Provide the [x, y] coordinate of the cell's center where the given text is located.  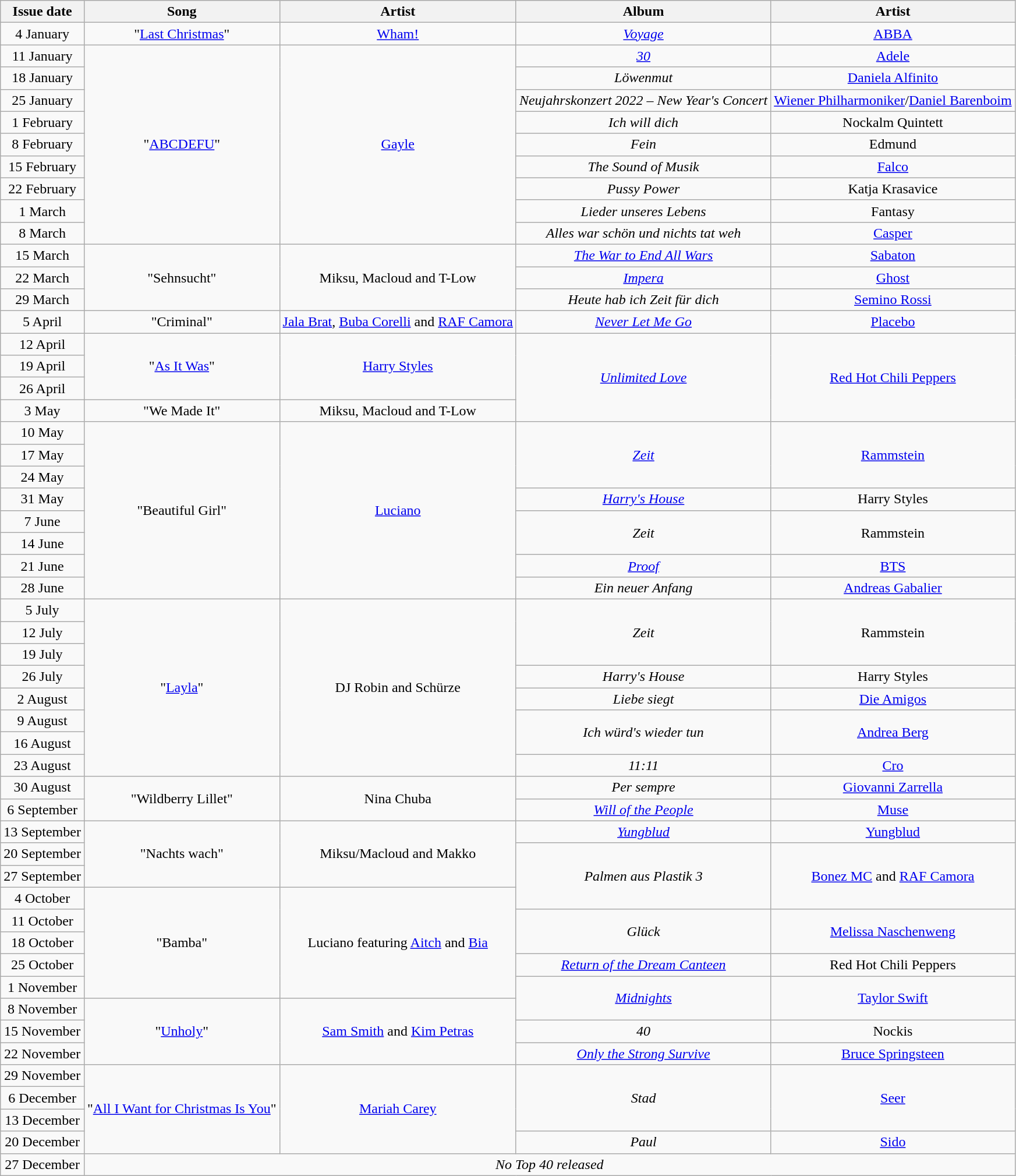
1 February [43, 122]
22 November [43, 1054]
10 May [43, 433]
Semino Rossi [893, 300]
12 April [43, 344]
Giovanni Zarrella [893, 787]
Andrea Berg [893, 732]
6 December [43, 1098]
Placebo [893, 322]
30 [643, 56]
3 May [43, 411]
Per sempre [643, 787]
30 August [43, 787]
9 August [43, 721]
The Sound of Musik [643, 167]
Luciano featuring Aitch and Bia [398, 942]
Proof [643, 566]
Pussy Power [643, 189]
13 September [43, 832]
26 April [43, 389]
Wiener Philharmoniker/Daniel Barenboim [893, 100]
Jala Brat, Buba Corelli and RAF Camora [398, 322]
1 March [43, 211]
2 August [43, 699]
Ich würd's wieder tun [643, 732]
"Unholy" [182, 1032]
40 [643, 1032]
25 October [43, 965]
Seer [893, 1098]
5 April [43, 322]
25 January [43, 100]
Fantasy [893, 211]
Palmen aus Plastik 3 [643, 876]
Voyage [643, 34]
Fein [643, 144]
Muse [893, 810]
Andreas Gabalier [893, 588]
Falco [893, 167]
No Top 40 released [550, 1164]
Adele [893, 56]
Mariah Carey [398, 1109]
Stad [643, 1098]
Paul [643, 1142]
"Bamba" [182, 942]
21 June [43, 566]
24 May [43, 477]
Ein neuer Anfang [643, 588]
29 March [43, 300]
Taylor Swift [893, 998]
14 June [43, 543]
"Last Christmas" [182, 34]
17 May [43, 455]
Miksu/Macloud and Makko [398, 854]
"Nachts wach" [182, 854]
Nockalm Quintett [893, 122]
19 July [43, 655]
Only the Strong Survive [643, 1054]
Issue date [43, 12]
11:11 [643, 765]
Sabaton [893, 255]
"Beautiful Girl" [182, 510]
19 April [43, 366]
15 November [43, 1032]
"We Made It" [182, 411]
20 December [43, 1142]
8 March [43, 233]
"As It Was" [182, 366]
Casper [893, 233]
22 February [43, 189]
Neujahrskonzert 2022 – New Year's Concert [643, 100]
Will of the People [643, 810]
31 May [43, 499]
13 December [43, 1120]
Unlimited Love [643, 377]
"Sehnsucht" [182, 277]
Ich will dich [643, 122]
27 September [43, 876]
Ghost [893, 278]
16 August [43, 743]
"ABCDEFU" [182, 144]
15 March [43, 255]
Lieder unseres Lebens [643, 211]
Wham! [398, 34]
7 June [43, 521]
Sam Smith and Kim Petras [398, 1032]
Return of the Dream Canteen [643, 965]
Never Let Me Go [643, 322]
22 March [43, 278]
1 November [43, 987]
29 November [43, 1076]
Heute hab ich Zeit für dich [643, 300]
Album [643, 12]
Bruce Springsteen [893, 1054]
Midnights [643, 998]
8 February [43, 144]
Löwenmut [643, 78]
Gayle [398, 144]
Nockis [893, 1032]
BTS [893, 566]
"Wildberry Lillet" [182, 799]
26 July [43, 677]
12 July [43, 632]
Nina Chuba [398, 799]
Glück [643, 931]
Luciano [398, 510]
4 January [43, 34]
4 October [43, 898]
11 January [43, 56]
Alles war schön und nichts tat weh [643, 233]
Bonez MC and RAF Camora [893, 876]
8 November [43, 1009]
27 December [43, 1164]
6 September [43, 810]
"Criminal" [182, 322]
Katja Krasavice [893, 189]
28 June [43, 588]
Cro [893, 765]
Sido [893, 1142]
ABBA [893, 34]
18 October [43, 942]
DJ Robin and Schürze [398, 687]
Song [182, 12]
"Layla" [182, 687]
The War to End All Wars [643, 255]
"All I Want for Christmas Is You" [182, 1109]
Edmund [893, 144]
11 October [43, 920]
Liebe siegt [643, 699]
Melissa Naschenweng [893, 931]
Daniela Alfinito [893, 78]
20 September [43, 854]
18 January [43, 78]
23 August [43, 765]
5 July [43, 610]
Die Amigos [893, 699]
15 February [43, 167]
Impera [643, 278]
